Extract the (X, Y) coordinate from the center of the cell holding the provided text.  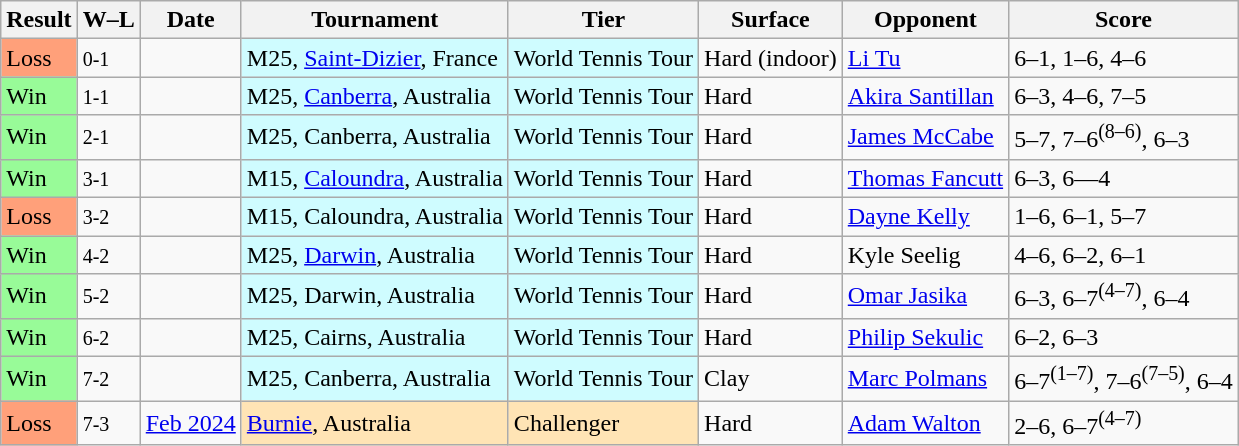
1-1 (108, 96)
Adam Walton (925, 424)
6–1, 1–6, 4–6 (1124, 58)
6–2, 6–3 (1124, 337)
6–3, 6—4 (1124, 178)
Hard (indoor) (771, 58)
Date (190, 20)
Feb 2024 (190, 424)
Marc Polmans (925, 378)
M25, Cairns, Australia (374, 337)
6–7(1–7), 7–6(7–5), 6–4 (1124, 378)
2-1 (108, 138)
7-3 (108, 424)
Li Tu (925, 58)
0-1 (108, 58)
Tournament (374, 20)
2–6, 6–7(4–7) (1124, 424)
4-2 (108, 255)
James McCabe (925, 138)
Challenger (603, 424)
Clay (771, 378)
M25, Saint-Dizier, France (374, 58)
5–7, 7–6(8–6), 6–3 (1124, 138)
Kyle Seelig (925, 255)
5-2 (108, 296)
Surface (771, 20)
Thomas Fancutt (925, 178)
Philip Sekulic (925, 337)
Dayne Kelly (925, 217)
6–3, 6–7(4–7), 6–4 (1124, 296)
1–6, 6–1, 5–7 (1124, 217)
3-1 (108, 178)
Burnie, Australia (374, 424)
6–3, 4–6, 7–5 (1124, 96)
6-2 (108, 337)
4–6, 6–2, 6–1 (1124, 255)
W–L (108, 20)
7-2 (108, 378)
Result (39, 20)
Akira Santillan (925, 96)
Omar Jasika (925, 296)
3-2 (108, 217)
Opponent (925, 20)
Score (1124, 20)
Tier (603, 20)
